Return (x, y) of the center of cell containing provided text 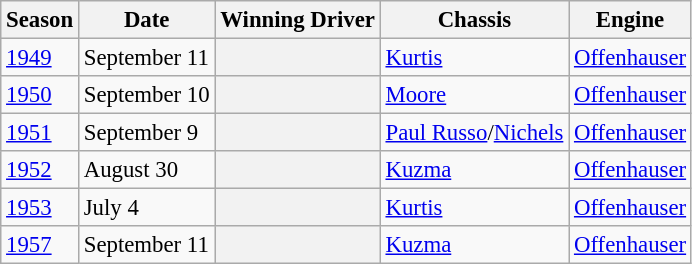
Date (146, 20)
September 10 (146, 95)
1950 (40, 95)
Winning Driver (298, 20)
Engine (630, 20)
1952 (40, 170)
September 9 (146, 133)
Moore (474, 95)
1957 (40, 245)
1949 (40, 58)
Paul Russo/Nichels (474, 133)
1951 (40, 133)
August 30 (146, 170)
July 4 (146, 208)
Chassis (474, 20)
1953 (40, 208)
Season (40, 20)
